Output the [X, Y] coordinate of the center of the cell containing the given text.  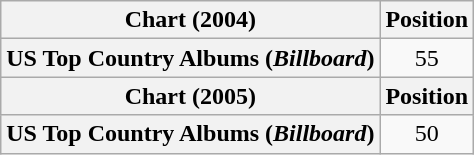
Chart (2005) [190, 96]
50 [427, 134]
55 [427, 58]
Chart (2004) [190, 20]
